From the cell containing the given text, extract its center point as (X, Y) coordinate. 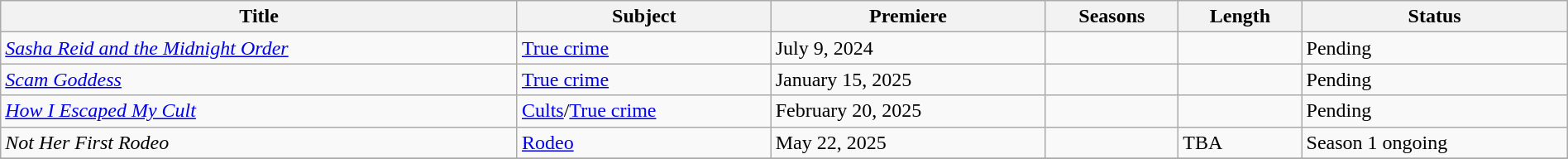
TBA (1241, 142)
Premiere (908, 17)
Season 1 ongoing (1434, 142)
How I Escaped My Cult (260, 111)
Seasons (1111, 17)
February 20, 2025 (908, 111)
Subject (643, 17)
Rodeo (643, 142)
Cults/True crime (643, 111)
May 22, 2025 (908, 142)
Sasha Reid and the Midnight Order (260, 48)
Length (1241, 17)
January 15, 2025 (908, 79)
Status (1434, 17)
Scam Goddess (260, 79)
Title (260, 17)
July 9, 2024 (908, 48)
Not Her First Rodeo (260, 142)
